From the cell containing the given text, extract its center point as [x, y] coordinate. 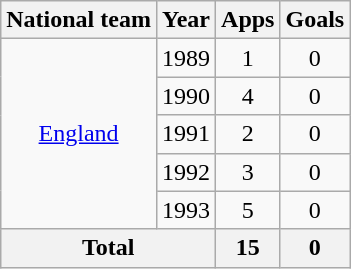
National team [79, 20]
1993 [186, 210]
Total [108, 248]
Apps [248, 20]
Year [186, 20]
1991 [186, 134]
1989 [186, 58]
4 [248, 96]
5 [248, 210]
Goals [315, 20]
England [79, 134]
15 [248, 248]
2 [248, 134]
1990 [186, 96]
3 [248, 172]
1 [248, 58]
1992 [186, 172]
